Scan for the cell matching the given text and deliver its (X, Y) coordinate at center. 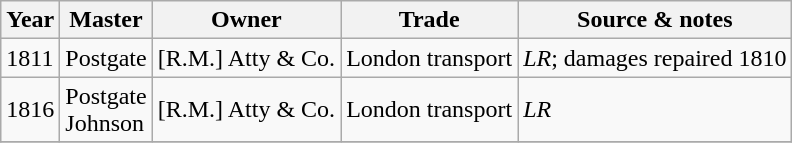
1811 (30, 58)
1816 (30, 110)
Master (106, 20)
Postgate (106, 58)
Owner (246, 20)
LR (655, 110)
LR; damages repaired 1810 (655, 58)
Trade (430, 20)
Source & notes (655, 20)
Year (30, 20)
PostgateJohnson (106, 110)
